Scan for the cell matching the given text and deliver its (x, y) coordinate at center. 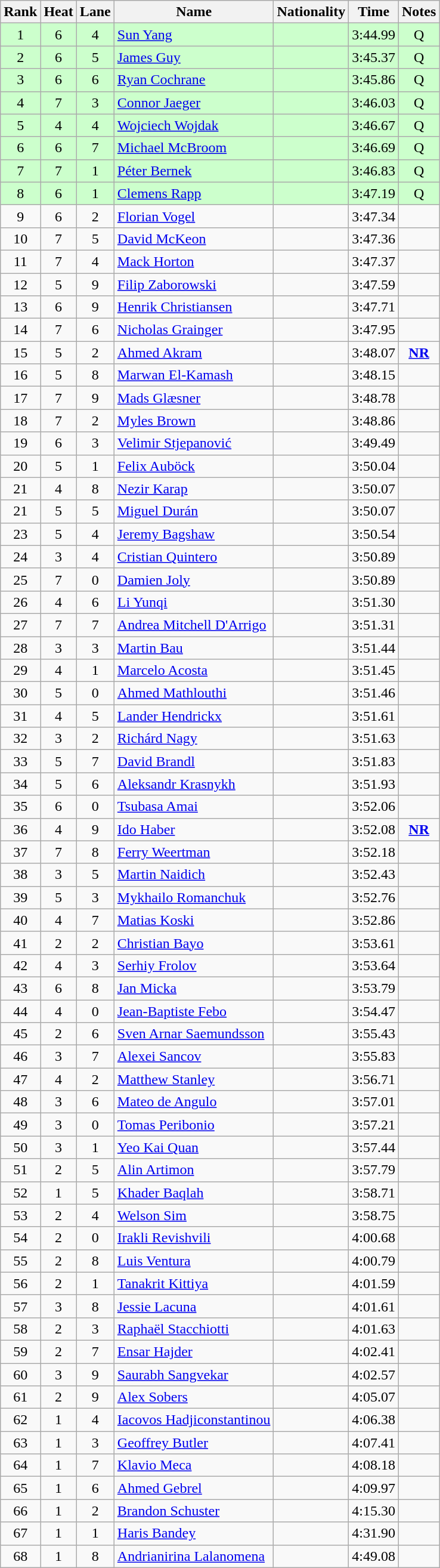
45 (20, 1034)
14 (20, 330)
4:05.07 (374, 1397)
3:51.93 (374, 784)
Klavio Meca (194, 1465)
Andrea Mitchell D'Arrigo (194, 625)
47 (20, 1079)
Ahmed Akram (194, 353)
65 (20, 1488)
36 (20, 829)
64 (20, 1465)
4:01.63 (374, 1329)
Rank (20, 12)
Mykhailo Romanchuk (194, 897)
Ahmed Mathlouthi (194, 693)
Alex Sobers (194, 1397)
58 (20, 1329)
3:52.76 (374, 897)
Marwan El-Kamash (194, 375)
3:47.71 (374, 307)
Sun Yang (194, 35)
4:31.90 (374, 1533)
Notes (419, 12)
Jean-Baptiste Febo (194, 1011)
3:49.49 (374, 443)
54 (20, 1238)
3:47.95 (374, 330)
Martin Bau (194, 647)
Brandon Schuster (194, 1511)
25 (20, 579)
3:51.83 (374, 761)
4:08.18 (374, 1465)
18 (20, 421)
Damien Joly (194, 579)
35 (20, 807)
David Brandl (194, 761)
3:47.19 (374, 193)
26 (20, 602)
3:52.86 (374, 920)
3:51.61 (374, 716)
James Guy (194, 57)
40 (20, 920)
Iacovos Hadjiconstantinou (194, 1420)
13 (20, 307)
4:09.97 (374, 1488)
57 (20, 1306)
Li Yunqi (194, 602)
53 (20, 1215)
Luis Ventura (194, 1261)
Myles Brown (194, 421)
Richárd Nagy (194, 739)
Péter Bernek (194, 171)
3:47.37 (374, 261)
56 (20, 1283)
3:57.01 (374, 1102)
Heat (58, 12)
3:51.46 (374, 693)
Tanakrit Kittiya (194, 1283)
29 (20, 671)
Matthew Stanley (194, 1079)
3:55.43 (374, 1034)
3:51.44 (374, 647)
61 (20, 1397)
23 (20, 534)
Serhiy Frolov (194, 965)
Alexei Sancov (194, 1057)
Ferry Weertman (194, 852)
19 (20, 443)
44 (20, 1011)
3:47.59 (374, 285)
David McKeon (194, 239)
Clemens Rapp (194, 193)
63 (20, 1443)
Nicholas Grainger (194, 330)
Wojciech Wojdak (194, 125)
Nationality (311, 12)
Ryan Cochrane (194, 80)
3:53.79 (374, 988)
3:45.86 (374, 80)
34 (20, 784)
3:46.83 (374, 171)
Marcelo Acosta (194, 671)
3:52.43 (374, 875)
4:02.57 (374, 1374)
Aleksandr Krasnykh (194, 784)
15 (20, 353)
Name (194, 12)
38 (20, 875)
3:48.15 (374, 375)
3:57.21 (374, 1125)
51 (20, 1170)
Velimir Stjepanović (194, 443)
50 (20, 1147)
20 (20, 466)
11 (20, 261)
3:46.03 (374, 103)
3:54.47 (374, 1011)
3:52.18 (374, 852)
48 (20, 1102)
4:01.61 (374, 1306)
30 (20, 693)
4:00.68 (374, 1238)
4:01.59 (374, 1283)
16 (20, 375)
3:51.31 (374, 625)
31 (20, 716)
Khader Baqlah (194, 1193)
3:57.44 (374, 1147)
Jessie Lacuna (194, 1306)
Ensar Hajder (194, 1351)
32 (20, 739)
55 (20, 1261)
3:46.67 (374, 125)
Tomas Peribonio (194, 1125)
Andrianirina Lalanomena (194, 1556)
28 (20, 647)
39 (20, 897)
Sven Arnar Saemundsson (194, 1034)
3:45.37 (374, 57)
52 (20, 1193)
Christian Bayo (194, 943)
3:48.86 (374, 421)
Tsubasa Amai (194, 807)
Cristian Quintero (194, 557)
3:48.07 (374, 353)
Jeremy Bagshaw (194, 534)
33 (20, 761)
59 (20, 1351)
49 (20, 1125)
Lander Hendrickx (194, 716)
Jan Micka (194, 988)
Henrik Christiansen (194, 307)
Haris Bandey (194, 1533)
Felix Auböck (194, 466)
Saurabh Sangvekar (194, 1374)
4:49.08 (374, 1556)
3:58.71 (374, 1193)
3:48.78 (374, 398)
68 (20, 1556)
4:15.30 (374, 1511)
3:47.36 (374, 239)
3:47.34 (374, 216)
3:56.71 (374, 1079)
4:07.41 (374, 1443)
Mack Horton (194, 261)
42 (20, 965)
Ahmed Gebrel (194, 1488)
Michael McBroom (194, 148)
37 (20, 852)
3:51.30 (374, 602)
41 (20, 943)
24 (20, 557)
Time (374, 12)
Nezir Karap (194, 489)
60 (20, 1374)
3:52.06 (374, 807)
4:06.38 (374, 1420)
3:44.99 (374, 35)
Ido Haber (194, 829)
Irakli Revishvili (194, 1238)
3:51.63 (374, 739)
62 (20, 1420)
66 (20, 1511)
Matias Koski (194, 920)
3:53.64 (374, 965)
3:50.04 (374, 466)
4:02.41 (374, 1351)
Connor Jaeger (194, 103)
Yeo Kai Quan (194, 1147)
4:00.79 (374, 1261)
46 (20, 1057)
Lane (95, 12)
12 (20, 285)
3:51.45 (374, 671)
3:55.83 (374, 1057)
3:52.08 (374, 829)
Miguel Durán (194, 511)
43 (20, 988)
Alin Artimon (194, 1170)
3:46.69 (374, 148)
67 (20, 1533)
Geoffrey Butler (194, 1443)
27 (20, 625)
Raphaël Stacchiotti (194, 1329)
10 (20, 239)
3:58.75 (374, 1215)
Filip Zaborowski (194, 285)
3:57.79 (374, 1170)
Martin Naidich (194, 875)
Mateo de Angulo (194, 1102)
Welson Sim (194, 1215)
17 (20, 398)
Florian Vogel (194, 216)
3:53.61 (374, 943)
3:50.54 (374, 534)
Mads Glæsner (194, 398)
